For the text-containing cell, return its midpoint in (X, Y) coordinate format. 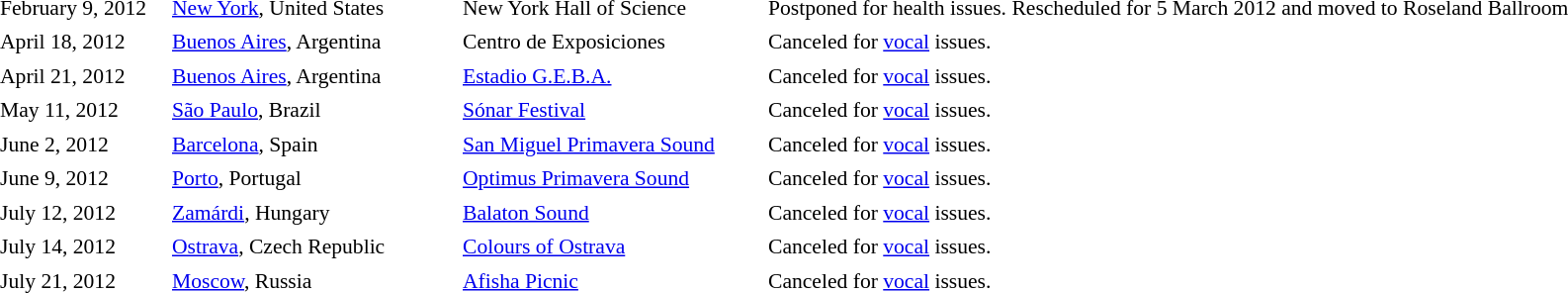
Colours of Ostrava (611, 247)
Centro de Exposiciones (611, 42)
Porto, Portugal (312, 178)
Ostrava, Czech Republic (312, 247)
Zamárdi, Hungary (312, 213)
San Miguel Primavera Sound (611, 145)
Barcelona, Spain (312, 145)
Optimus Primavera Sound (611, 178)
Sónar Festival (611, 111)
São Paulo, Brazil (312, 111)
Estadio G.E.B.A. (611, 76)
Balaton Sound (611, 213)
